Pinpoint the cell where the given text exists, returning its (X, Y) midpoint coordinate. 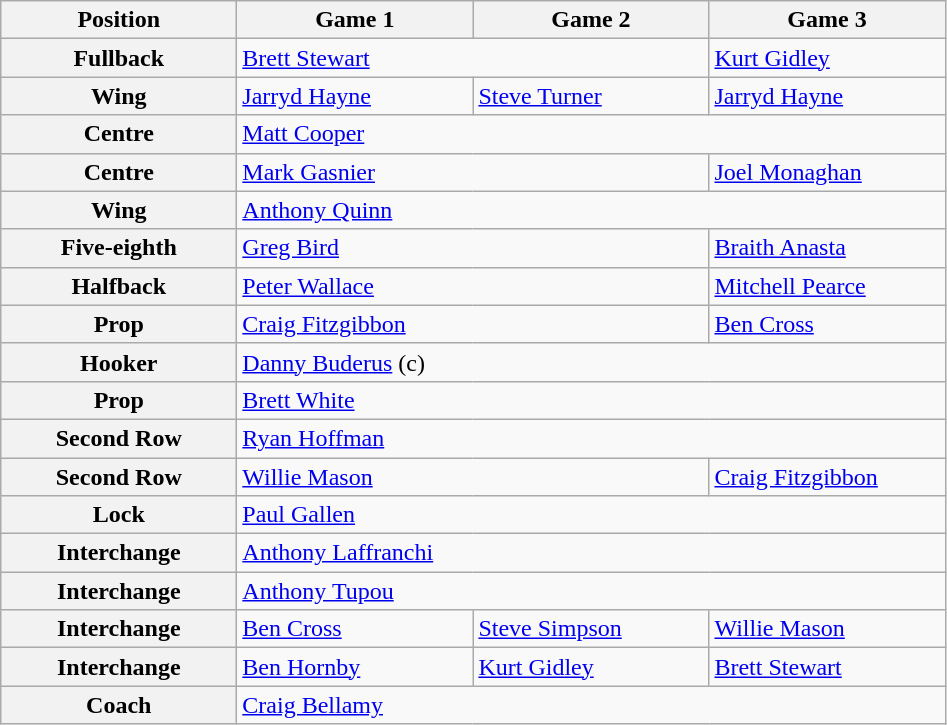
Braith Anasta (827, 248)
Game 2 (591, 20)
Hooker (119, 362)
Greg Bird (473, 248)
Steve Simpson (591, 629)
Mitchell Pearce (827, 286)
Halfback (119, 286)
Craig Bellamy (591, 705)
Five-eighth (119, 248)
Lock (119, 515)
Anthony Laffranchi (591, 553)
Anthony Quinn (591, 210)
Fullback (119, 58)
Mark Gasnier (473, 172)
Position (119, 20)
Joel Monaghan (827, 172)
Ben Hornby (355, 667)
Coach (119, 705)
Steve Turner (591, 96)
Game 1 (355, 20)
Danny Buderus (c) (591, 362)
Peter Wallace (473, 286)
Paul Gallen (591, 515)
Anthony Tupou (591, 591)
Brett White (591, 400)
Matt Cooper (591, 134)
Ryan Hoffman (591, 438)
Game 3 (827, 20)
